Locate the cell with the specified text and output its [x, y] center coordinate. 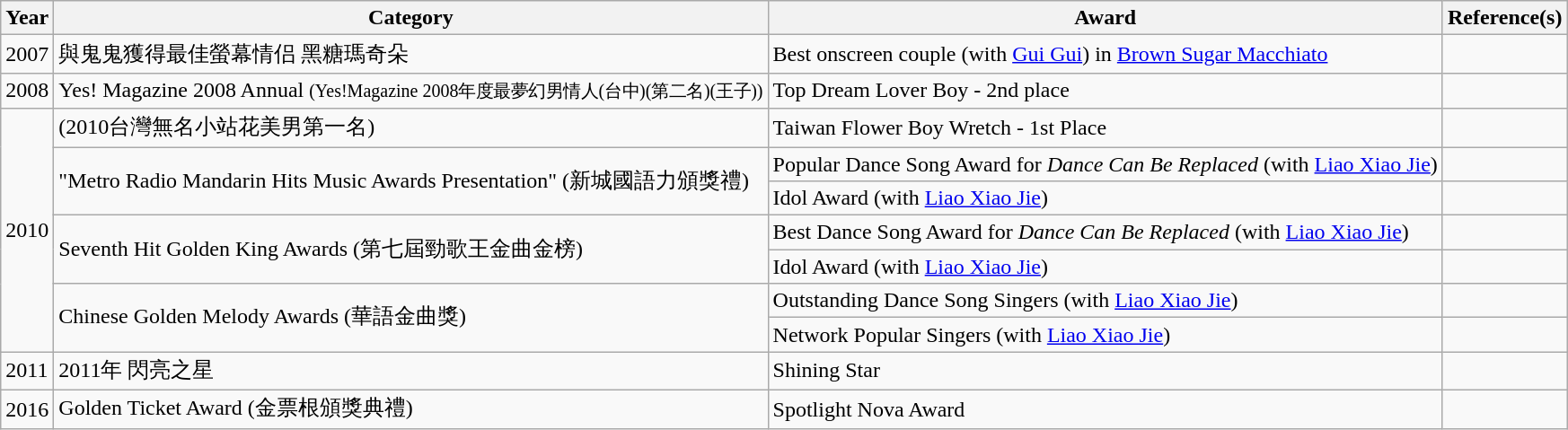
Reference(s) [1505, 18]
Seventh Hit Golden King Awards (第七屆勁歌王金曲金榜) [411, 250]
Popular Dance Song Award for Dance Can Be Replaced (with Liao Xiao Jie) [1105, 164]
Category [411, 18]
Network Popular Singers (with Liao Xiao Jie) [1105, 335]
2010 [27, 230]
2007 [27, 54]
Yes! Magazine 2008 Annual (Yes!Magazine 2008年度最夢幻男情人(台中)(第二名)(王子)) [411, 91]
Taiwan Flower Boy Wretch - 1st Place [1105, 127]
2011年 閃亮之星 [411, 372]
Top Dream Lover Boy - 2nd place [1105, 91]
"Metro Radio Mandarin Hits Music Awards Presentation" (新城國語力頒獎禮) [411, 181]
Golden Ticket Award (金票根頒獎典禮) [411, 409]
與鬼鬼獲得最佳螢幕情侣 黑糖瑪奇朵 [411, 54]
Award [1105, 18]
(2010台灣無名小站花美男第一名) [411, 127]
2008 [27, 91]
2011 [27, 372]
Shining Star [1105, 372]
Best Dance Song Award for Dance Can Be Replaced (with Liao Xiao Jie) [1105, 233]
Best onscreen couple (with Gui Gui) in Brown Sugar Macchiato [1105, 54]
Spotlight Nova Award [1105, 409]
Chinese Golden Melody Awards (華語金曲獎) [411, 318]
Year [27, 18]
2016 [27, 409]
Outstanding Dance Song Singers (with Liao Xiao Jie) [1105, 301]
